Identify which cell holds the provided text, then report its [x, y] central coordinate. 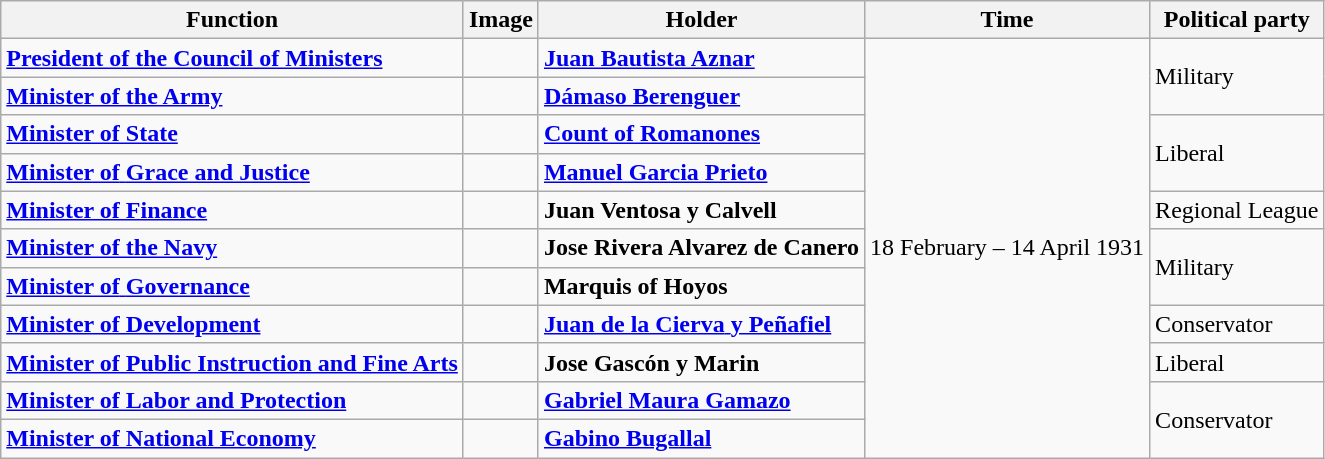
Minister of State [232, 134]
Minister of Finance [232, 210]
Count of Romanones [701, 134]
Minister of Development [232, 324]
Minister of the Army [232, 96]
Political party [1237, 20]
Image [500, 20]
Minister of Governance [232, 286]
Juan de la Cierva y Peñafiel [701, 324]
Time [1008, 20]
Juan Bautista Aznar [701, 58]
Marquis of Hoyos [701, 286]
Minister of National Economy [232, 438]
Minister of Public Instruction and Fine Arts [232, 362]
18 February – 14 April 1931 [1008, 248]
Minister of Grace and Justice [232, 172]
Function [232, 20]
Dámaso Berenguer [701, 96]
Gabino Bugallal [701, 438]
Manuel Garcia Prieto [701, 172]
Minister of the Navy [232, 248]
Jose Rivera Alvarez de Canero [701, 248]
President of the Council of Ministers [232, 58]
Regional League [1237, 210]
Gabriel Maura Gamazo [701, 400]
Juan Ventosa y Calvell [701, 210]
Minister of Labor and Protection [232, 400]
Holder [701, 20]
Jose Gascón y Marin [701, 362]
